Extract the [X, Y] coordinate from the center of the cell holding the provided text.  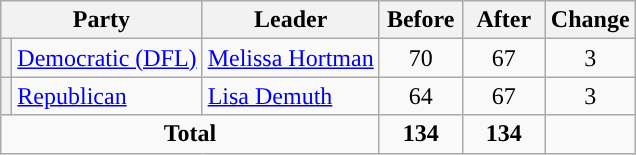
Change [590, 20]
Democratic (DFL) [107, 58]
After [504, 20]
70 [420, 58]
Lisa Demuth [290, 96]
Party [102, 20]
Leader [290, 20]
Before [420, 20]
Melissa Hortman [290, 58]
64 [420, 96]
Total [190, 134]
Republican [107, 96]
